Capture the cell that displays the provided text and extract its (x, y) central coordinate. 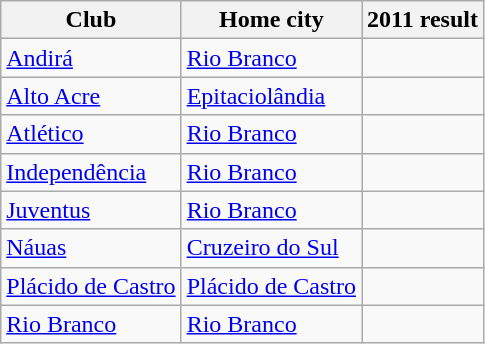
Andirá (91, 58)
2011 result (423, 20)
Home city (271, 20)
Alto Acre (91, 96)
Cruzeiro do Sul (271, 248)
Juventus (91, 210)
Atlético (91, 134)
Epitaciolândia (271, 96)
Independência (91, 172)
Náuas (91, 248)
Club (91, 20)
